For the text-containing cell, return its midpoint in [x, y] coordinate format. 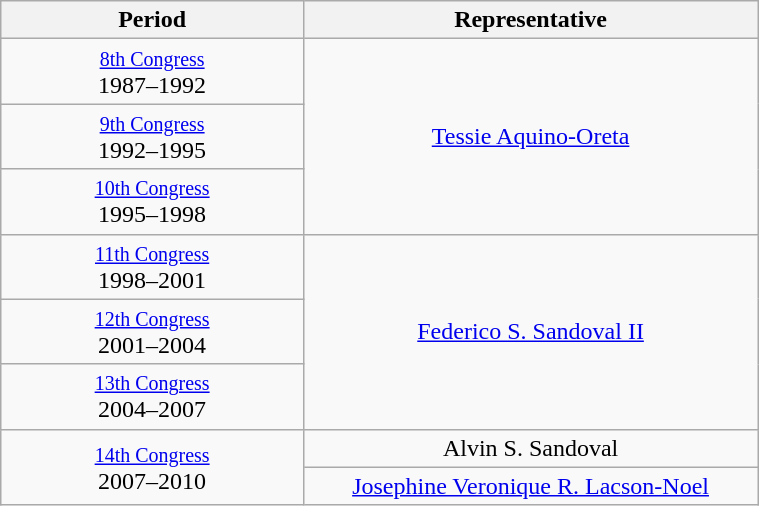
Tessie Aquino-Oreta [530, 136]
Alvin S. Sandoval [530, 448]
12th Congress2001–2004 [152, 332]
13th Congress2004–2007 [152, 396]
Federico S. Sandoval II [530, 332]
Representative [530, 20]
8th Congress1987–1992 [152, 72]
14th Congress2007–2010 [152, 467]
Josephine Veronique R. Lacson-Noel [530, 486]
11th Congress1998–2001 [152, 266]
9th Congress1992–1995 [152, 136]
10th Congress1995–1998 [152, 202]
Period [152, 20]
